Locate the cell with the specified text and output its [X, Y] center coordinate. 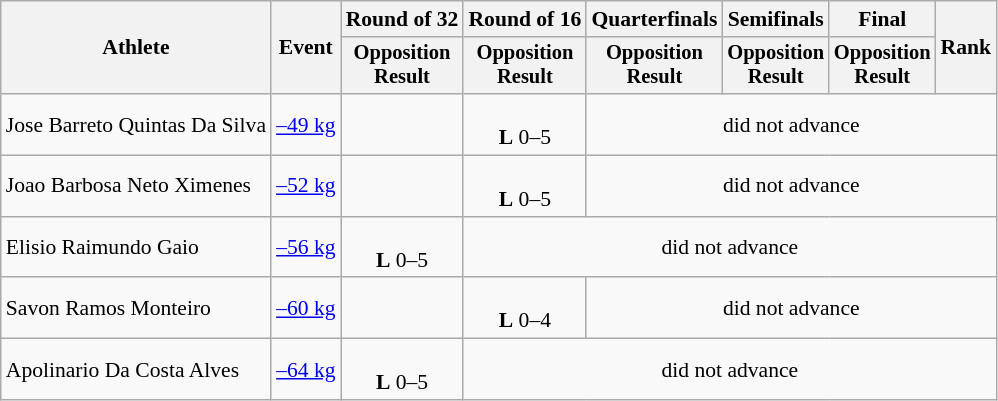
Final [882, 19]
L 0–4 [524, 308]
–52 kg [306, 186]
Jose Barreto Quintas Da Silva [136, 124]
Round of 16 [524, 19]
Joao Barbosa Neto Ximenes [136, 186]
–49 kg [306, 124]
–60 kg [306, 308]
Quarterfinals [654, 19]
Elisio Raimundo Gaio [136, 248]
Round of 32 [402, 19]
Rank [966, 48]
Athlete [136, 48]
Apolinario Da Costa Alves [136, 370]
–64 kg [306, 370]
–56 kg [306, 248]
Savon Ramos Monteiro [136, 308]
Event [306, 48]
Semifinals [776, 19]
